Return the (X, Y) coordinate for the center point of the cell that contains the specified text.  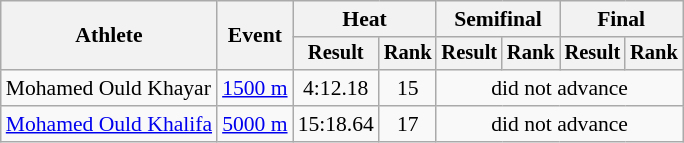
Event (254, 36)
Mohamed Ould Khalifa (109, 124)
Final (622, 19)
17 (408, 124)
5000 m (254, 124)
Semifinal (498, 19)
15 (408, 88)
Mohamed Ould Khayar (109, 88)
Heat (365, 19)
15:18.64 (336, 124)
1500 m (254, 88)
4:12.18 (336, 88)
Athlete (109, 36)
